Return the (x, y) coordinate for the center point of the cell that contains the specified text.  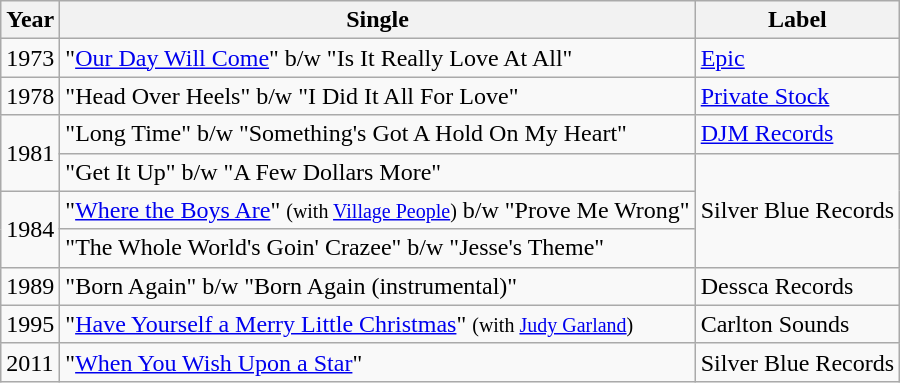
DJM Records (797, 134)
"Head Over Heels" b/w "I Did It All For Love" (378, 96)
"Born Again" b/w "Born Again (instrumental)" (378, 286)
"Have Yourself a Merry Little Christmas" (with Judy Garland) (378, 324)
"Long Time" b/w "Something's Got A Hold On My Heart" (378, 134)
Label (797, 20)
Year (30, 20)
"Our Day Will Come" b/w "Is It Really Love At All" (378, 58)
"Where the Boys Are" (with Village People) b/w "Prove Me Wrong" (378, 210)
Epic (797, 58)
Dessca Records (797, 286)
"Get It Up" b/w "A Few Dollars More" (378, 172)
1995 (30, 324)
1973 (30, 58)
1989 (30, 286)
Carlton Sounds (797, 324)
"When You Wish Upon a Star" (378, 362)
1981 (30, 153)
2011 (30, 362)
Single (378, 20)
Private Stock (797, 96)
"The Whole World's Goin' Crazee" b/w "Jesse's Theme" (378, 248)
1978 (30, 96)
1984 (30, 229)
